Output the [x, y] coordinate of the center of the cell containing the given text.  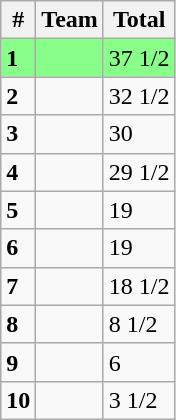
29 1/2 [139, 172]
8 [18, 324]
3 [18, 134]
32 1/2 [139, 96]
5 [18, 210]
37 1/2 [139, 58]
Team [70, 20]
Total [139, 20]
30 [139, 134]
2 [18, 96]
4 [18, 172]
1 [18, 58]
8 1/2 [139, 324]
10 [18, 400]
7 [18, 286]
# [18, 20]
18 1/2 [139, 286]
3 1/2 [139, 400]
9 [18, 362]
